Locate the cell with the specified text and output its [X, Y] center coordinate. 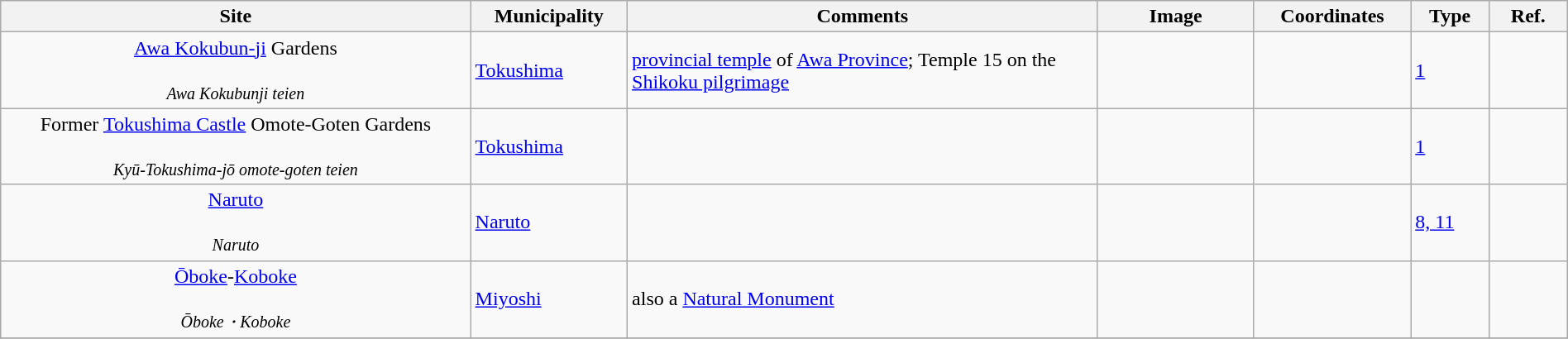
Former Tokushima Castle Omote-Goten GardensKyū-Tokushima-jō omote-goten teien [236, 146]
Ōboke-KobokeŌboke・Koboke [236, 299]
Municipality [549, 17]
Coordinates [1331, 17]
also a Natural Monument [863, 299]
Type [1451, 17]
Miyoshi [549, 299]
provincial temple of Awa Province; Temple 15 on the Shikoku pilgrimage [863, 70]
Naruto [549, 222]
Awa Kokubun-ji GardensAwa Kokubunji teien [236, 70]
NarutoNaruto [236, 222]
Ref. [1528, 17]
Site [236, 17]
Image [1176, 17]
8, 11 [1451, 222]
Comments [863, 17]
